Search for the cell housing the specified text and yield its (X, Y) center coordinate. 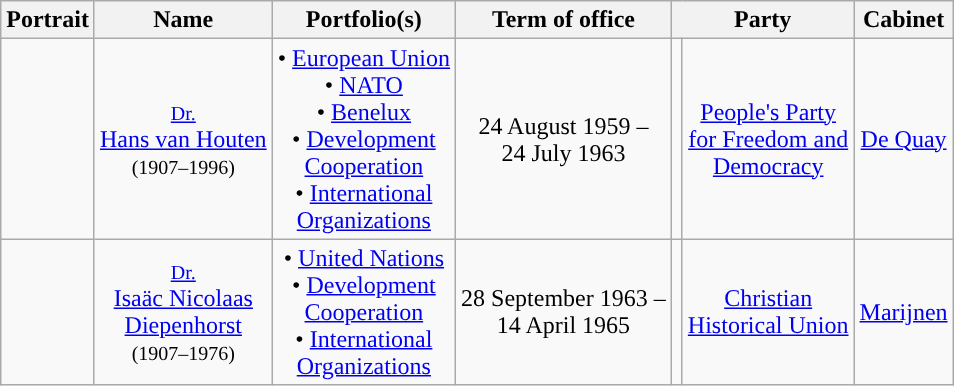
• United Nations • Development Cooperation • International Organizations (364, 312)
Christian Historical Union (768, 312)
People's Party for Freedom and Democracy (768, 139)
Dr. Isaäc Nicolaas Diepenhorst (1907–1976) (183, 312)
Term of office (564, 20)
Name (183, 20)
Portfolio(s) (364, 20)
24 August 1959 – 24 July 1963 (564, 139)
De Quay (904, 139)
28 September 1963 – 14 April 1965 (564, 312)
Marijnen (904, 312)
Dr. Hans van Houten (1907–1996) (183, 139)
Portrait (48, 20)
Party (762, 20)
• European Union • NATO • Benelux • Development Cooperation • International Organizations (364, 139)
Cabinet (904, 20)
